Locate the cell with the specified text and output its [X, Y] center coordinate. 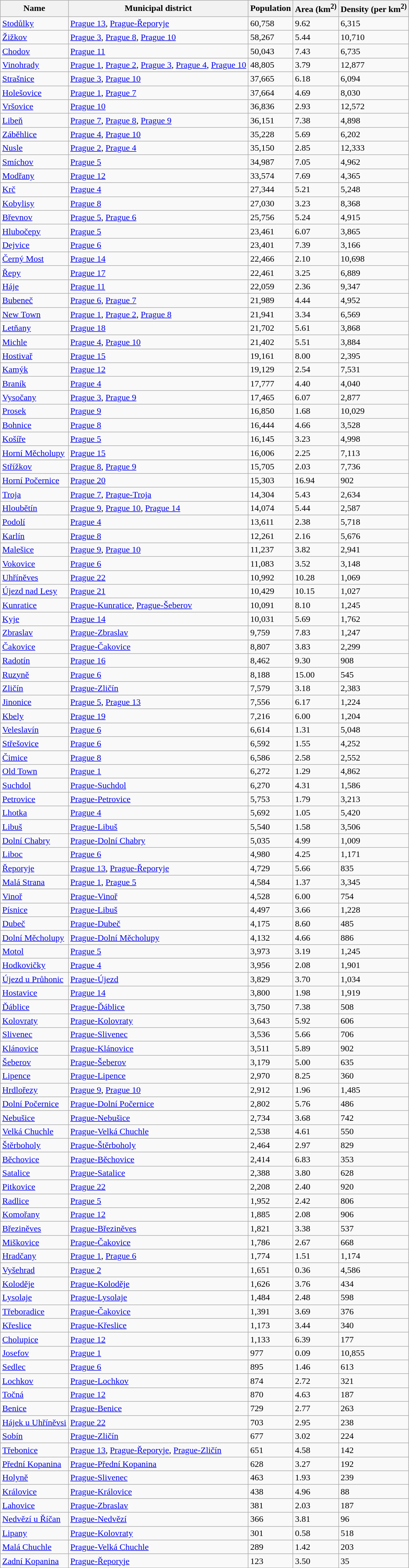
6.18 [316, 79]
16,145 [271, 439]
537 [373, 1228]
Lipany [34, 1533]
6,569 [373, 314]
Stodůlky [34, 23]
35 [373, 1561]
4,862 [373, 771]
0.58 [316, 1533]
Michle [34, 342]
Prague-Újezd [158, 979]
Prague 8, Prague 9 [158, 467]
920 [373, 1187]
742 [373, 1118]
Satalice [34, 1173]
23,401 [271, 245]
21,702 [271, 328]
Ruzyně [34, 674]
3,750 [271, 1007]
Prague-Lochkov [158, 1381]
1,069 [373, 577]
908 [373, 660]
Prague 2 [158, 1270]
3,536 [271, 1035]
10,029 [373, 411]
1,919 [373, 993]
4.69 [316, 93]
Prague 19 [158, 716]
Šeberov [34, 1062]
Prague 1, Prague 7 [158, 93]
21,941 [271, 314]
10,992 [271, 577]
23,461 [271, 231]
Prague 3, Prague 9 [158, 397]
2.54 [316, 370]
Břevnov [34, 217]
3.80 [316, 1173]
1.98 [316, 993]
239 [373, 1478]
33,574 [271, 176]
Pitkovice [34, 1187]
706 [373, 1035]
895 [271, 1367]
Hostavice [34, 993]
1,391 [271, 1311]
1,586 [373, 785]
Prague 5, Prague 13 [158, 702]
Chodov [34, 51]
289 [271, 1547]
8,030 [373, 93]
Křeslice [34, 1325]
22,461 [271, 273]
Prague 2, Prague 4 [158, 148]
2,464 [271, 1145]
Dolní Počernice [34, 1104]
11,083 [271, 564]
4,175 [271, 924]
Hodkovičky [34, 965]
340 [373, 1325]
22,059 [271, 286]
238 [373, 1422]
Uhříněves [34, 577]
613 [373, 1367]
Radlice [34, 1201]
36,836 [271, 107]
2,912 [271, 1090]
Prague 1, Prague 2, Prague 3, Prague 4, Prague 10 [158, 65]
96 [373, 1519]
16,444 [271, 425]
3.69 [316, 1311]
2.93 [316, 107]
Prague-Přední Kopanina [158, 1464]
9.62 [316, 23]
3,973 [271, 951]
16,006 [271, 453]
Prague-Nedvězí [158, 1519]
Municipal district [158, 9]
4,898 [373, 120]
37,664 [271, 93]
17,465 [271, 397]
Prague 7, Prague-Troja [158, 494]
Troja [34, 494]
Ďáblice [34, 1007]
4,980 [271, 854]
Prague-Kunratice, Prague-Šeberov [158, 605]
Prague 21 [158, 591]
463 [271, 1478]
977 [271, 1353]
Dolní Měcholupy [34, 937]
Březiněves [34, 1228]
Újezd u Průhonic [34, 979]
1,901 [373, 965]
3,345 [373, 882]
3.79 [316, 65]
Vokovice [34, 564]
Prague 3, Prague 10 [158, 79]
3,643 [271, 1021]
381 [271, 1505]
1.37 [316, 882]
Prague-Březiněves [158, 1228]
Prague-Běchovice [158, 1159]
203 [373, 1547]
Holešovice [34, 93]
Zbraslav [34, 633]
192 [373, 1464]
1,762 [373, 619]
874 [271, 1381]
34,987 [271, 162]
Nusle [34, 148]
58,267 [271, 37]
1,034 [373, 979]
Sedlec [34, 1367]
3,865 [373, 231]
2,538 [271, 1131]
2,802 [271, 1104]
Motol [34, 951]
321 [373, 1381]
Běchovice [34, 1159]
Velká Chuchle [34, 1131]
Malá Chuchle [34, 1547]
1,027 [373, 591]
2,552 [373, 758]
25,756 [271, 217]
4,252 [373, 744]
88 [373, 1492]
1.68 [316, 411]
3.38 [316, 1228]
2.25 [316, 453]
1.46 [316, 1367]
10,698 [373, 259]
Prague-Nebušice [158, 1118]
Liboc [34, 854]
Prague 10 [158, 107]
177 [373, 1339]
4,040 [373, 384]
5.00 [316, 1062]
Hájek u Uhříněvsi [34, 1422]
10.15 [316, 591]
651 [271, 1450]
301 [271, 1533]
668 [373, 1242]
Střešovice [34, 744]
4,528 [271, 896]
Malá Strana [34, 882]
1,173 [271, 1325]
Vinohrady [34, 65]
Prague-Řeporyje [158, 1561]
2,970 [271, 1076]
3,800 [271, 993]
Žižkov [34, 37]
3.76 [316, 1284]
Hloubětín [34, 508]
3.68 [316, 1118]
2,208 [271, 1187]
7.69 [316, 176]
3,213 [373, 799]
6,315 [373, 23]
8,462 [271, 660]
Prague-Dolní Měcholupy [158, 937]
4.40 [316, 384]
1,247 [373, 633]
Prague-Vinoř [158, 896]
703 [271, 1422]
2.85 [316, 148]
6,272 [271, 771]
Čimice [34, 758]
Prague 1, Prague 6 [158, 1256]
263 [373, 1409]
3.19 [316, 951]
3,956 [271, 965]
Dolní Chabry [34, 841]
5.89 [316, 1048]
3,528 [373, 425]
Hradčany [34, 1256]
Density (per km2) [373, 9]
2.16 [316, 536]
518 [373, 1533]
2.10 [316, 259]
Lhotka [34, 813]
6,614 [271, 730]
8.60 [316, 924]
8.25 [316, 1076]
8,368 [373, 203]
Horní Měcholupy [34, 453]
Radotín [34, 660]
Řepy [34, 273]
Holyně [34, 1478]
1.05 [316, 813]
12,877 [373, 65]
835 [373, 868]
Prague-Satalice [158, 1173]
Nedvězí u Říčan [34, 1519]
3.02 [316, 1436]
806 [373, 1201]
Braník [34, 384]
Kobylisy [34, 203]
36,151 [271, 120]
2.77 [316, 1409]
Prague-Dubeč [158, 924]
21,402 [271, 342]
3.52 [316, 564]
15.00 [316, 674]
4.25 [316, 854]
3,884 [373, 342]
Prague 3, Prague 8, Prague 10 [158, 37]
Řeporyje [34, 868]
Prague 1, Prague 2, Prague 8 [158, 314]
4.63 [316, 1394]
60,758 [271, 23]
Smíchov [34, 162]
10,091 [271, 605]
12,333 [373, 148]
434 [373, 1284]
6,202 [373, 134]
1,774 [271, 1256]
4.61 [316, 1131]
5,540 [271, 827]
2,634 [373, 494]
1,952 [271, 1201]
3,506 [373, 827]
Petrovice [34, 799]
7,556 [271, 702]
Třeboradice [34, 1311]
2,395 [373, 356]
Prague 17 [158, 273]
Zadní Kopanina [34, 1561]
Malešice [34, 550]
1,651 [271, 1270]
10,031 [271, 619]
Prosek [34, 411]
Podolí [34, 522]
7,113 [373, 453]
0.36 [316, 1270]
2,734 [271, 1118]
3,868 [373, 328]
Prague-Lysolaje [158, 1298]
Kolovraty [34, 1021]
123 [271, 1561]
486 [373, 1104]
729 [271, 1409]
Hrdlořezy [34, 1090]
Prague 20 [158, 480]
4,729 [271, 868]
598 [373, 1298]
3,511 [271, 1048]
Libuš [34, 827]
15,303 [271, 480]
4.44 [316, 301]
5,048 [373, 730]
Modřany [34, 176]
4,132 [271, 937]
1,821 [271, 1228]
754 [373, 896]
2.48 [316, 1298]
5.51 [316, 342]
1,786 [271, 1242]
4,962 [373, 162]
3.50 [316, 1561]
Bubeneč [34, 301]
14,304 [271, 494]
360 [373, 1076]
15,705 [271, 467]
Prague-Benice [158, 1409]
7.39 [316, 245]
Prague-Štěrboholy [158, 1145]
12,572 [373, 107]
6,270 [271, 785]
5,718 [373, 522]
Prague-Lipence [158, 1076]
886 [373, 937]
550 [373, 1131]
4,998 [373, 439]
1,133 [271, 1339]
508 [373, 1007]
1.55 [316, 744]
Prague-Křeslice [158, 1325]
Prague 1, Prague 5 [158, 882]
3.27 [316, 1464]
Štěrboholy [34, 1145]
Košíře [34, 439]
Area (km2) [316, 9]
8.00 [316, 356]
2,414 [271, 1159]
1.31 [316, 730]
7,531 [373, 370]
3.81 [316, 1519]
16.94 [316, 480]
Kyje [34, 619]
35,150 [271, 148]
1.51 [316, 1256]
Vyšehrad [34, 1270]
366 [271, 1519]
Komořany [34, 1215]
9.30 [316, 660]
3,148 [373, 564]
Záběhlice [34, 134]
Prague-Dolní Počernice [158, 1104]
Háje [34, 286]
Slivenec [34, 1035]
5,676 [373, 536]
Točná [34, 1394]
635 [373, 1062]
1.93 [316, 1478]
Prague-Suchdol [158, 785]
11,237 [271, 550]
2.97 [316, 1145]
35,228 [271, 134]
Nebušice [34, 1118]
0.09 [316, 1353]
2,877 [373, 397]
5.43 [316, 494]
Prague-Koloděje [158, 1284]
1,204 [373, 716]
1,224 [373, 702]
6,586 [271, 758]
Prague-Klánovice [158, 1048]
224 [373, 1436]
Vršovice [34, 107]
10,429 [271, 591]
Dejvice [34, 245]
Libeň [34, 120]
7.83 [316, 633]
Name [34, 9]
4.58 [316, 1450]
870 [271, 1394]
13,611 [271, 522]
Prague 16 [158, 660]
4,584 [271, 882]
Letňany [34, 328]
1,626 [271, 1284]
5,248 [373, 190]
4.99 [316, 841]
1,171 [373, 854]
906 [373, 1215]
Kbely [34, 716]
Třebonice [34, 1450]
Prague 7, Prague 8, Prague 9 [158, 120]
1,009 [373, 841]
2,383 [373, 688]
8,807 [271, 647]
2.67 [316, 1242]
Prague 13, Prague-Řeporyje, Prague-Zličín [158, 1450]
21,989 [271, 301]
4,586 [373, 1270]
Hostivař [34, 356]
12,261 [271, 536]
27,030 [271, 203]
Veleslavín [34, 730]
Cholupice [34, 1339]
Koloděje [34, 1284]
1.96 [316, 1090]
438 [271, 1492]
10,710 [373, 37]
376 [373, 1311]
4,365 [373, 176]
Prague 6, Prague 7 [158, 301]
1,174 [373, 1256]
606 [373, 1021]
Písnice [34, 910]
Sobín [34, 1436]
14,074 [271, 508]
Černý Most [34, 259]
Horní Počernice [34, 480]
Miškovice [34, 1242]
Vysočany [34, 397]
3.25 [316, 273]
1,885 [271, 1215]
4.96 [316, 1492]
3,829 [271, 979]
1.79 [316, 799]
Prague-Dolní Chabry [158, 841]
6,889 [373, 273]
Suchdol [34, 785]
Population [271, 9]
6,094 [373, 79]
3.66 [316, 910]
2,587 [373, 508]
5.61 [316, 328]
5.21 [316, 190]
Klánovice [34, 1048]
Prague 9 [158, 411]
3.82 [316, 550]
Kunratice [34, 605]
Strašnice [34, 79]
7.05 [316, 162]
2.38 [316, 522]
17,777 [271, 384]
4,952 [373, 301]
Benice [34, 1409]
2,299 [373, 647]
6.17 [316, 702]
Hlubočepy [34, 231]
22,466 [271, 259]
Old Town [34, 771]
Krč [34, 190]
3.18 [316, 688]
1.58 [316, 827]
50,043 [271, 51]
Lochkov [34, 1381]
5,753 [271, 799]
485 [373, 924]
6.39 [316, 1339]
3.83 [316, 647]
8,188 [271, 674]
Vinoř [34, 896]
1,484 [271, 1298]
3.44 [316, 1325]
Bohnice [34, 425]
Dubeč [34, 924]
Královice [34, 1492]
829 [373, 1145]
545 [373, 674]
142 [373, 1450]
1.29 [316, 771]
10,855 [373, 1353]
5.76 [316, 1104]
677 [271, 1436]
7,579 [271, 688]
7.43 [316, 51]
3,166 [373, 245]
Prague 9, Prague 10, Prague 14 [158, 508]
27,344 [271, 190]
1,485 [373, 1090]
5,692 [271, 813]
Lipence [34, 1076]
3.70 [316, 979]
Lahovice [34, 1505]
Prague-Šeberov [158, 1062]
Karlín [34, 536]
3,179 [271, 1062]
9,759 [271, 633]
2.58 [316, 758]
Kamýk [34, 370]
8.10 [316, 605]
2.72 [316, 1381]
Prague 18 [158, 328]
4,497 [271, 910]
2.40 [316, 1187]
1.42 [316, 1547]
5,420 [373, 813]
6,592 [271, 744]
16,850 [271, 411]
7,216 [271, 716]
353 [373, 1159]
5.24 [316, 217]
Prague-Ďáblice [158, 1007]
4,915 [373, 217]
4.31 [316, 785]
Prague-Petrovice [158, 799]
Újezd nad Lesy [34, 591]
New Town [34, 314]
6,735 [373, 51]
19,129 [271, 370]
2,388 [271, 1173]
9,347 [373, 286]
Prague 5, Prague 6 [158, 217]
3.34 [316, 314]
Čakovice [34, 647]
Jinonice [34, 702]
Přední Kopanina [34, 1464]
10.28 [316, 577]
Zličín [34, 688]
5.92 [316, 1021]
2.95 [316, 1422]
1,228 [373, 910]
Josefov [34, 1353]
48,805 [271, 65]
Prague-Královice [158, 1492]
6.83 [316, 1159]
7,736 [373, 467]
2.42 [316, 1201]
5,035 [271, 841]
19,161 [271, 356]
Střížkov [34, 467]
37,665 [271, 79]
Lysolaje [34, 1298]
2,941 [373, 550]
2.36 [316, 286]
